Find where the given text appears and provide that cell's center as (X, Y) coordinate. 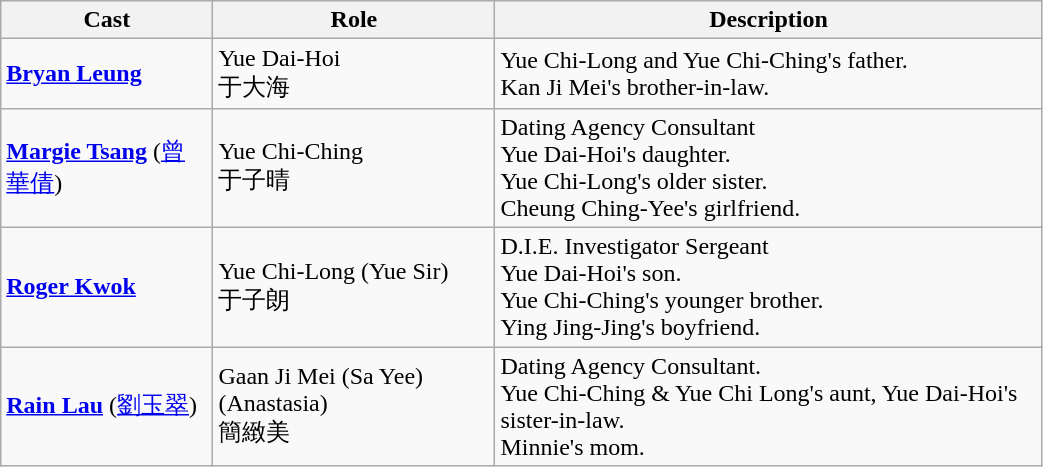
Yue Chi-Ching 于子晴 (354, 168)
Gaan Ji Mei (Sa Yee)(Anastasia) 簡緻美 (354, 406)
Yue Chi-Long (Yue Sir) 于子朗 (354, 286)
Dating Agency Consultant. Yue Chi-Ching & Yue Chi Long's aunt, Yue Dai-Hoi's sister-in-law. Minnie's mom. (768, 406)
Yue Dai-Hoi 于大海 (354, 74)
Yue Chi-Long and Yue Chi-Ching's father. Kan Ji Mei's brother-in-law. (768, 74)
Cast (107, 20)
Description (768, 20)
D.I.E. Investigator Sergeant Yue Dai-Hoi's son. Yue Chi-Ching's younger brother. Ying Jing-Jing's boyfriend. (768, 286)
Roger Kwok (107, 286)
Bryan Leung (107, 74)
Role (354, 20)
Rain Lau (劉玉翠) (107, 406)
Margie Tsang (曾華倩) (107, 168)
Dating Agency Consultant Yue Dai-Hoi's daughter. Yue Chi-Long's older sister. Cheung Ching-Yee's girlfriend. (768, 168)
